Determine the (x, y) coordinate at the center of the cell enclosing the given text.  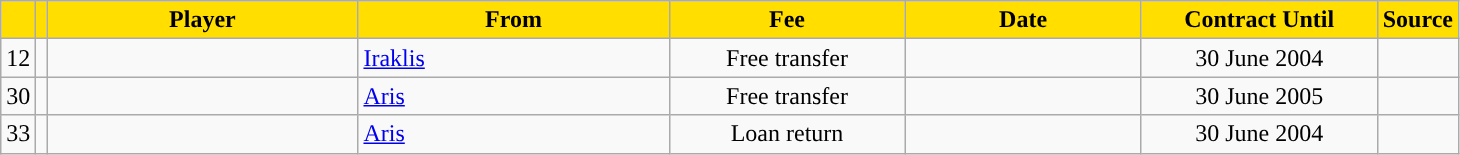
12 (18, 58)
Fee (787, 20)
Loan return (787, 134)
From (514, 20)
Source (1418, 20)
Iraklis (514, 58)
30 (18, 96)
Contract Until (1259, 20)
Date (1023, 20)
33 (18, 134)
30 June 2005 (1259, 96)
Player (202, 20)
